Capture the cell that displays the provided text and extract its (X, Y) central coordinate. 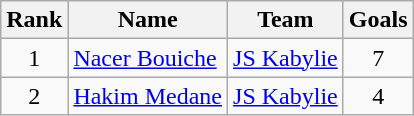
Hakim Medane (148, 96)
7 (378, 58)
1 (34, 58)
4 (378, 96)
Goals (378, 20)
2 (34, 96)
Team (286, 20)
Rank (34, 20)
Name (148, 20)
Nacer Bouiche (148, 58)
